Search for the cell housing the specified text and yield its [x, y] center coordinate. 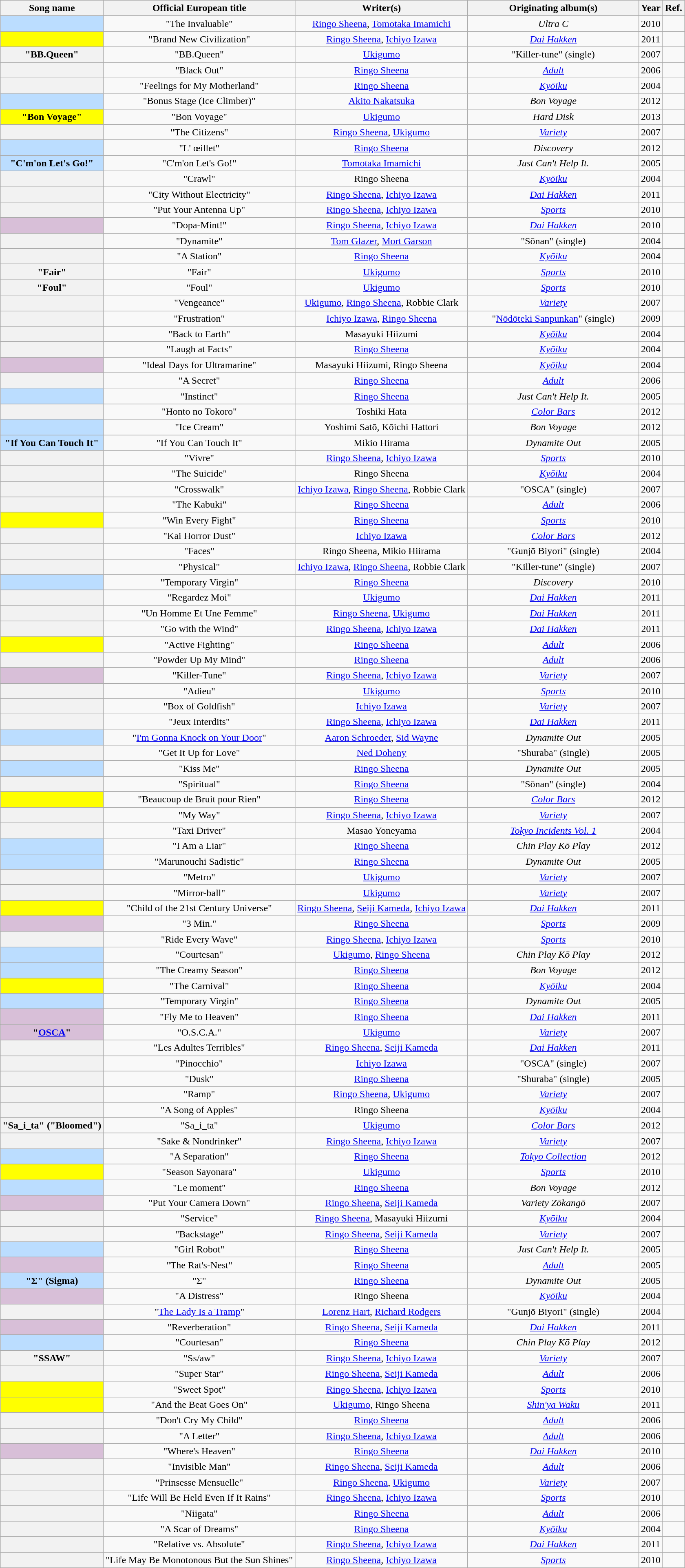
"Crawl" [199, 179]
Writer(s) [382, 8]
Official European title [199, 8]
Hard Disk [553, 117]
"Dopa-Mint!" [199, 225]
Ukigumo, Ringo Sheena, Robbie Clark [382, 303]
"Marunouchi Sadistic" [199, 861]
"A Secret" [199, 380]
Tomotaka Imamichi [382, 163]
Masayuki Hiizumi [382, 334]
"Dynamite" [199, 241]
Originating album(s) [553, 8]
"Feelings for My Motherland" [199, 86]
Lorenz Hart, Richard Rodgers [382, 1312]
"Taxi Driver" [199, 830]
"The Invaluable" [199, 24]
"The Citizens" [199, 132]
Ringo Sheena, Tomotaka Imamichi [382, 24]
Ichiyo Izawa, Ringo Sheena [382, 318]
Masao Yoneyama [382, 830]
Year [651, 8]
Aaron Schroeder, Sid Wayne [382, 738]
"Sa_i_ta" [199, 1125]
"Regardez Moi" [199, 598]
"Win Every Fight" [199, 520]
Toshiki Hata [382, 411]
"A Song of Apples" [199, 1110]
"Frustration" [199, 318]
"Get It Up for Love" [199, 753]
"Le moment" [199, 1188]
"Where's Heaven" [199, 1451]
"Season Sayonara" [199, 1172]
"Sweet Spot" [199, 1389]
"Black Out" [199, 70]
Tokyo Incidents Vol. 1 [553, 830]
"Dusk" [199, 1079]
"Put Your Camera Down" [199, 1203]
"OSCA" [52, 1032]
Ref. [674, 8]
"Kiss Me" [199, 769]
Ringo Sheena, Seiji Kameda, Ichiyo Izawa [382, 908]
"I'm Gonna Knock on Your Door" [199, 738]
"Jeux Interdits" [199, 722]
"Adieu" [199, 691]
"Spiritual" [199, 784]
"Ss/aw" [199, 1358]
"Killer-Tune" [199, 675]
Akito Nakatsuka [382, 101]
"Ice Cream" [199, 427]
"SSAW" [52, 1358]
"Sake & Nondrinker" [199, 1141]
"Ideal Days for Ultramarine" [199, 365]
"Instinct" [199, 396]
Masayuki Hiizumi, Ringo Sheena [382, 365]
Mikio Hirama [382, 442]
"Service" [199, 1219]
"Σ" [199, 1281]
"Back to Earth" [199, 334]
Ringo Sheena, Mikio Hiirama [382, 551]
"Child of the 21st Century Universe" [199, 908]
Tokyo Collection [553, 1156]
"Physical" [199, 567]
Song name [52, 8]
"Un Homme Et Une Femme" [199, 613]
"A Station" [199, 256]
"Don't Cry My Child" [199, 1420]
"Ride Every Wave" [199, 939]
"Mirror-ball" [199, 892]
"Invisible Man" [199, 1467]
"Σ" (Sigma) [52, 1281]
"A Letter" [199, 1435]
Ned Doheny [382, 753]
"I Am a Liar" [199, 846]
"Vivre" [199, 458]
"Brand New Civilization" [199, 39]
"Super Star" [199, 1374]
"Les Adultes Terribles" [199, 1048]
Shin'ya Waku [553, 1405]
"Niigata" [199, 1513]
"Nōdōteki Sanpunkan" (single) [553, 318]
"Box of Goldfish" [199, 707]
"Beaucoup de Bruit pour Rien" [199, 799]
"L' œillet" [199, 148]
"Prinsesse Mensuelle" [199, 1482]
"Fly Me to Heaven" [199, 1017]
"Sa_i_ta" ("Bloomed") [52, 1125]
"Bonus Stage (Ice Climber)" [199, 101]
"O.S.C.A." [199, 1032]
"Put Your Antenna Up" [199, 210]
"Relative vs. Absolute" [199, 1544]
"Active Fighting" [199, 644]
"Kai Horror Dust" [199, 536]
Tom Glazer, Mort Garson [382, 241]
"Metro" [199, 877]
"Reverberation" [199, 1327]
Variety Zōkangō [553, 1203]
"Crosswalk" [199, 489]
"3 Min." [199, 923]
"Honto no Tokoro" [199, 411]
"The Lady Is a Tramp" [199, 1312]
"The Creamy Season" [199, 970]
"A Scar of Dreams" [199, 1529]
"Faces" [199, 551]
"Life Will Be Held Even If It Rains" [199, 1498]
"And the Beat Goes On" [199, 1405]
"Vengeance" [199, 303]
Ringo Sheena, Masayuki Hiizumi [382, 1219]
"The Kabuki" [199, 505]
"A Distress" [199, 1296]
Yoshimi Satō, Kōichi Hattori [382, 427]
"Pinocchio" [199, 1063]
"Go with the Wind" [199, 629]
"The Suicide" [199, 474]
"City Without Electricity" [199, 194]
"Girl Robot" [199, 1250]
"A Separation" [199, 1156]
"Life May Be Monotonous But the Sun Shines" [199, 1560]
"My Way" [199, 815]
"Backstage" [199, 1234]
2013 [651, 117]
"Laugh at Facts" [199, 349]
"Ramp" [199, 1094]
"The Rat's-Nest" [199, 1265]
"Powder Up My Mind" [199, 660]
"The Carnival" [199, 986]
Ultra C [553, 24]
